Identify which cell holds the provided text, then report its (X, Y) central coordinate. 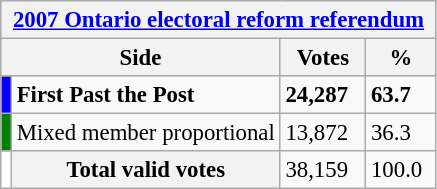
Mixed member proportional (146, 133)
24,287 (323, 95)
Votes (323, 58)
First Past the Post (146, 95)
Total valid votes (146, 170)
13,872 (323, 133)
Side (140, 58)
38,159 (323, 170)
2007 Ontario electoral reform referendum (219, 20)
% (402, 58)
63.7 (402, 95)
100.0 (402, 170)
36.3 (402, 133)
